Determine the (x, y) coordinate at the center of the cell enclosing the given text.  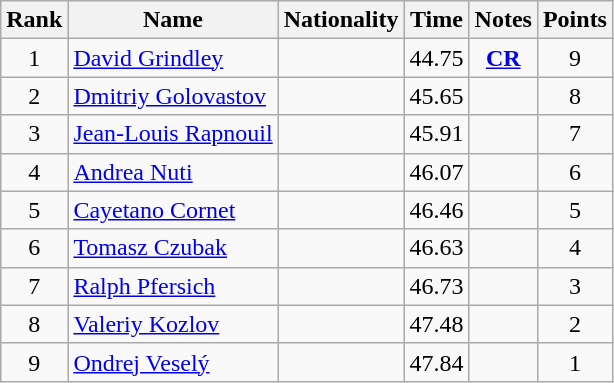
David Grindley (173, 58)
Time (436, 20)
Valeriy Kozlov (173, 324)
CR (503, 58)
47.48 (436, 324)
Nationality (341, 20)
45.91 (436, 134)
47.84 (436, 362)
Points (574, 20)
Tomasz Czubak (173, 248)
44.75 (436, 58)
Andrea Nuti (173, 172)
Ondrej Veselý (173, 362)
Dmitriy Golovastov (173, 96)
46.46 (436, 210)
Notes (503, 20)
46.73 (436, 286)
Rank (34, 20)
Cayetano Cornet (173, 210)
Jean-Louis Rapnouil (173, 134)
Ralph Pfersich (173, 286)
46.63 (436, 248)
46.07 (436, 172)
45.65 (436, 96)
Name (173, 20)
